Provide the [X, Y] coordinate of the cell's center where the given text is located.  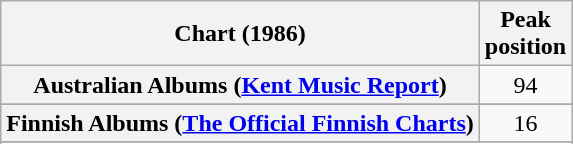
Peakposition [525, 34]
Finnish Albums (The Official Finnish Charts) [240, 123]
94 [525, 85]
Australian Albums (Kent Music Report) [240, 85]
16 [525, 123]
Chart (1986) [240, 34]
